Identify which cell holds the provided text, then report its (x, y) central coordinate. 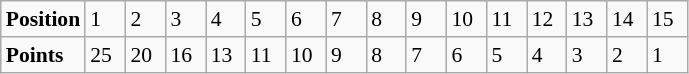
15 (667, 19)
Points (43, 55)
20 (145, 55)
14 (627, 19)
16 (185, 55)
Position (43, 19)
25 (105, 55)
12 (547, 19)
